From the cell containing the given text, extract its center point as (x, y) coordinate. 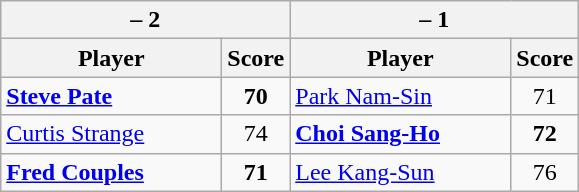
76 (545, 172)
74 (256, 134)
– 1 (434, 20)
Steve Pate (112, 96)
Fred Couples (112, 172)
Park Nam-Sin (400, 96)
Choi Sang-Ho (400, 134)
70 (256, 96)
Lee Kang-Sun (400, 172)
Curtis Strange (112, 134)
– 2 (146, 20)
72 (545, 134)
